Identify which cell holds the provided text, then report its [X, Y] central coordinate. 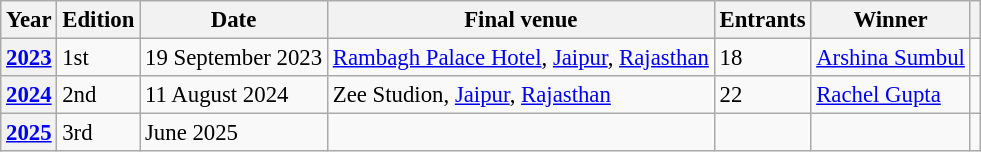
2nd [98, 95]
Arshina Sumbul [890, 58]
22 [762, 95]
19 September 2023 [234, 58]
18 [762, 58]
Entrants [762, 20]
Final venue [520, 20]
June 2025 [234, 133]
2023 [29, 58]
Zee Studion, Jaipur, Rajasthan [520, 95]
Edition [98, 20]
2024 [29, 95]
1st [98, 58]
11 August 2024 [234, 95]
Winner [890, 20]
Date [234, 20]
3rd [98, 133]
2025 [29, 133]
Year [29, 20]
Rambagh Palace Hotel, Jaipur, Rajasthan [520, 58]
Rachel Gupta [890, 95]
